Extract the [x, y] coordinate from the center of the cell holding the provided text.  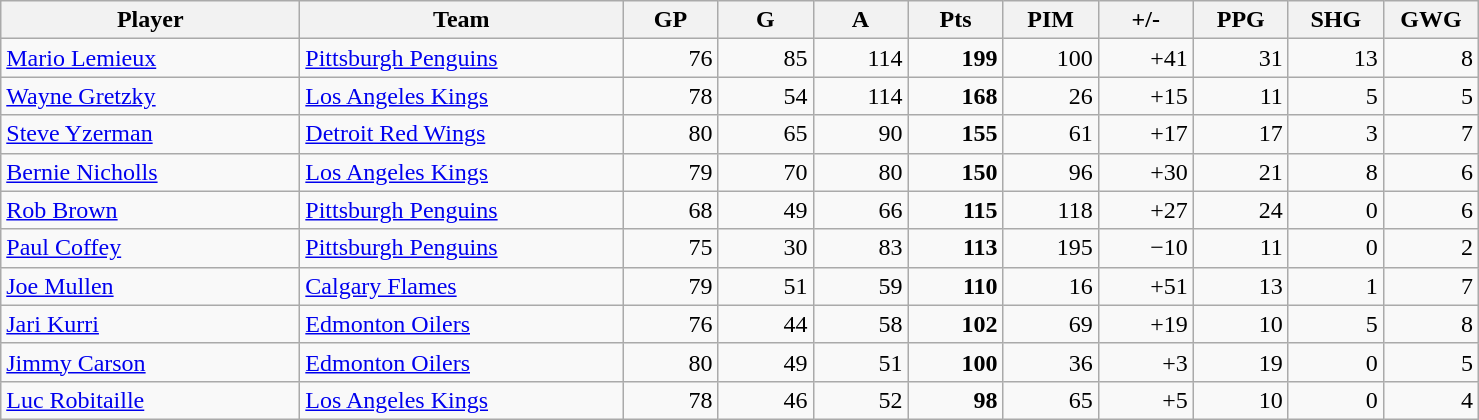
61 [1050, 134]
Pts [956, 20]
A [860, 20]
69 [1050, 324]
+51 [1146, 286]
90 [860, 134]
118 [1050, 210]
G [766, 20]
59 [860, 286]
+/- [1146, 20]
1 [1336, 286]
GP [670, 20]
52 [860, 400]
+19 [1146, 324]
26 [1050, 96]
Jimmy Carson [150, 362]
+27 [1146, 210]
24 [1240, 210]
Paul Coffey [150, 248]
113 [956, 248]
Joe Mullen [150, 286]
Player [150, 20]
Calgary Flames [462, 286]
36 [1050, 362]
Jari Kurri [150, 324]
+17 [1146, 134]
Bernie Nicholls [150, 172]
+5 [1146, 400]
66 [860, 210]
3 [1336, 134]
Team [462, 20]
+41 [1146, 58]
+3 [1146, 362]
Steve Yzerman [150, 134]
PPG [1240, 20]
PIM [1050, 20]
16 [1050, 286]
96 [1050, 172]
54 [766, 96]
Mario Lemieux [150, 58]
110 [956, 286]
SHG [1336, 20]
21 [1240, 172]
2 [1430, 248]
Rob Brown [150, 210]
75 [670, 248]
46 [766, 400]
−10 [1146, 248]
98 [956, 400]
31 [1240, 58]
Luc Robitaille [150, 400]
58 [860, 324]
68 [670, 210]
150 [956, 172]
4 [1430, 400]
168 [956, 96]
70 [766, 172]
195 [1050, 248]
Detroit Red Wings [462, 134]
19 [1240, 362]
155 [956, 134]
44 [766, 324]
Wayne Gretzky [150, 96]
115 [956, 210]
83 [860, 248]
199 [956, 58]
17 [1240, 134]
85 [766, 58]
+15 [1146, 96]
GWG [1430, 20]
102 [956, 324]
30 [766, 248]
+30 [1146, 172]
